Return the (X, Y) coordinate for the center point of the cell that contains the specified text.  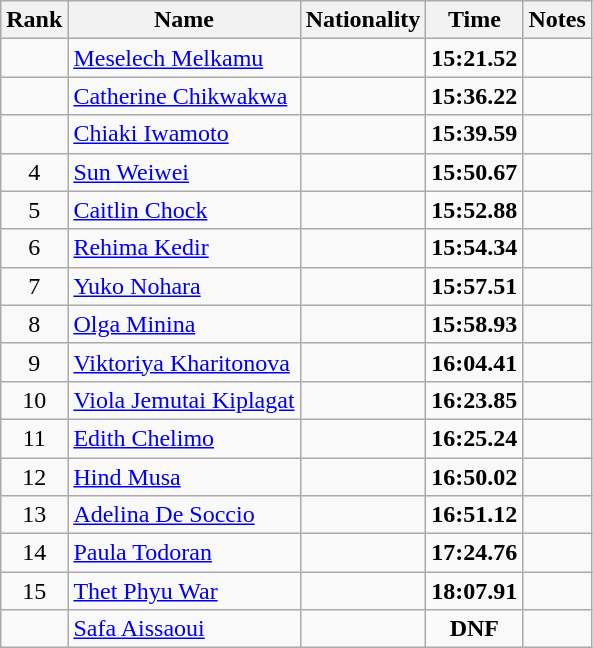
Catherine Chikwakwa (184, 96)
Edith Chelimo (184, 438)
8 (34, 324)
4 (34, 172)
11 (34, 438)
14 (34, 553)
7 (34, 286)
15:36.22 (474, 96)
16:25.24 (474, 438)
16:04.41 (474, 362)
9 (34, 362)
Notes (557, 20)
Chiaki Iwamoto (184, 134)
15:57.51 (474, 286)
15:52.88 (474, 210)
Meselech Melkamu (184, 58)
Adelina De Soccio (184, 515)
15:39.59 (474, 134)
18:07.91 (474, 591)
16:23.85 (474, 400)
15 (34, 591)
Nationality (363, 20)
Hind Musa (184, 477)
15:50.67 (474, 172)
6 (34, 248)
16:50.02 (474, 477)
16:51.12 (474, 515)
Safa Aissaoui (184, 629)
5 (34, 210)
Viola Jemutai Kiplagat (184, 400)
Yuko Nohara (184, 286)
Caitlin Chock (184, 210)
Name (184, 20)
DNF (474, 629)
Sun Weiwei (184, 172)
17:24.76 (474, 553)
Olga Minina (184, 324)
15:58.93 (474, 324)
12 (34, 477)
13 (34, 515)
10 (34, 400)
Paula Todoran (184, 553)
15:21.52 (474, 58)
Rehima Kedir (184, 248)
15:54.34 (474, 248)
Time (474, 20)
Rank (34, 20)
Thet Phyu War (184, 591)
Viktoriya Kharitonova (184, 362)
